Scan for the cell matching the given text and deliver its [x, y] coordinate at center. 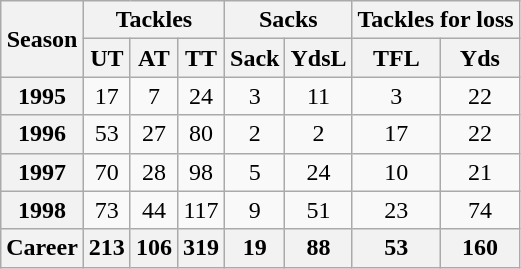
11 [318, 96]
27 [154, 134]
88 [318, 248]
9 [255, 210]
1996 [42, 134]
1998 [42, 210]
21 [480, 172]
Career [42, 248]
UT [106, 58]
Sacks [289, 20]
Tackles for loss [436, 20]
98 [200, 172]
7 [154, 96]
Season [42, 39]
TT [200, 58]
319 [200, 248]
23 [396, 210]
106 [154, 248]
1997 [42, 172]
117 [200, 210]
28 [154, 172]
YdsL [318, 58]
AT [154, 58]
1995 [42, 96]
70 [106, 172]
5 [255, 172]
213 [106, 248]
Sack [255, 58]
74 [480, 210]
73 [106, 210]
Tackles [154, 20]
Yds [480, 58]
TFL [396, 58]
80 [200, 134]
19 [255, 248]
44 [154, 210]
160 [480, 248]
51 [318, 210]
10 [396, 172]
